Locate the cell with the specified text and output its [X, Y] center coordinate. 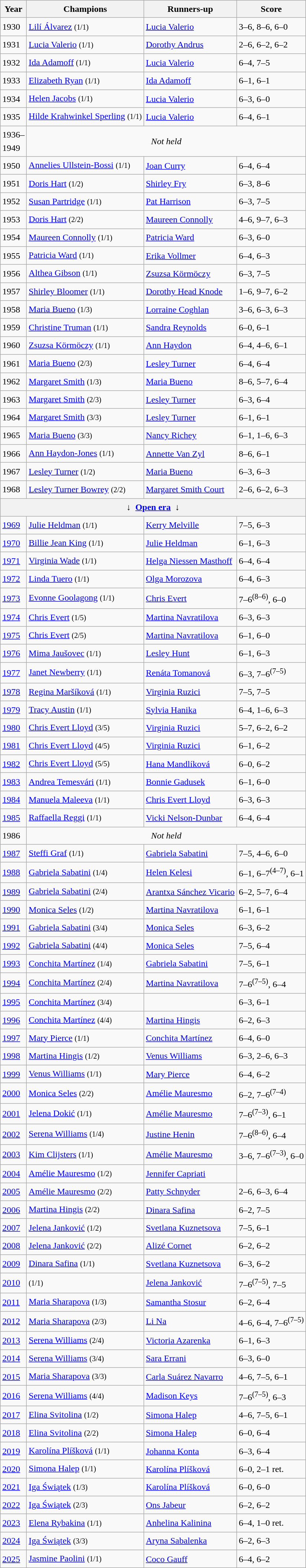
1950 [13, 165]
Sylvia Hanika [190, 710]
1979 [13, 710]
6–3, 7–6(7–5) [271, 672]
Simona Halep (1/1) [85, 1469]
Christine Truman (1/1) [85, 328]
Julie Heldman [190, 543]
2012 [13, 1321]
Maria Bueno (3/3) [85, 436]
1978 [13, 692]
Coco Gauff [190, 1559]
1954 [13, 237]
Chris Evert Lloyd (3/5) [85, 728]
Vicki Nelson-Dunbar [190, 818]
Sara Errani [190, 1359]
1964 [13, 417]
Amélie Mauresmo (1/2) [85, 1174]
1961 [13, 363]
1997 [13, 1038]
Carla Suárez Navarro [190, 1377]
7–6(7–5), 6–4 [271, 983]
1955 [13, 256]
1989 [13, 892]
Chris Evert Lloyd (5/5) [85, 764]
Dinara Safina (1/1) [85, 1264]
Althea Gibson (1/1) [85, 274]
1974 [13, 618]
Chris Evert [190, 598]
7–5, 7–5 [271, 692]
1971 [13, 561]
Annelies Ullstein-Bossi (1/1) [85, 165]
2007 [13, 1228]
3–6, 6–3, 6–3 [271, 310]
6–2, 7–5 [271, 1210]
Patricia Ward [190, 237]
1983 [13, 782]
Aryna Sabalenka [190, 1541]
3–6, 8–6, 6–0 [271, 27]
6–4, 1–6, 6–3 [271, 710]
7–5, 4–6, 6–0 [271, 853]
1999 [13, 1074]
1987 [13, 853]
2022 [13, 1505]
Susan Partridge (1/1) [85, 202]
2010 [13, 1283]
7–5, 6–3 [271, 525]
7–6(7–3), 6–1 [271, 1114]
Janet Newberry (1/1) [85, 672]
Iga Świątek (3/3) [85, 1541]
Anhelina Kalinina [190, 1523]
Ida Adamoff (1/1) [85, 63]
6–2, 7–6(7–4) [271, 1094]
6–2, 5–7, 6–4 [271, 892]
Monica Seles (1/2) [85, 910]
Jelena Janković [190, 1283]
2–6, 6–2, 6–3 [271, 489]
1936–1949 [13, 141]
1969 [13, 525]
Helen Jacobs (1/1) [85, 99]
Zsuzsa Körmöczy [190, 274]
Chris Evert (2/5) [85, 635]
Margaret Smith (2/3) [85, 400]
Johanna Konta [190, 1451]
1994 [13, 983]
Lilí Álvarez (1/1) [85, 27]
1966 [13, 454]
(1/1) [85, 1283]
Maria Bueno (2/3) [85, 363]
Serena Williams (1/4) [85, 1134]
Evonne Goolagong (1/1) [85, 598]
Patty Schnyder [190, 1192]
1984 [13, 800]
2006 [13, 1210]
Conchita Martínez [190, 1038]
Jasmine Paolini (1/1) [85, 1559]
8–6, 5–7, 6–4 [271, 382]
6–2, 6–4 [271, 1303]
1993 [13, 964]
Regina Maršíková (1/1) [85, 692]
Martina Hingis (2/2) [85, 1210]
1990 [13, 910]
Dinara Safina [190, 1210]
1933 [13, 81]
2000 [13, 1094]
4–6, 6–4, 7–6(7–5) [271, 1321]
Patricia Ward (1/1) [85, 256]
1932 [13, 63]
5–7, 6–2, 6–2 [271, 728]
Conchita Martínez (3/4) [85, 1002]
Justine Henin [190, 1134]
Dorothy Head Knode [190, 291]
6–0, 6–1 [271, 328]
Chris Evert Lloyd [190, 800]
Shirley Fry [190, 184]
1976 [13, 653]
Lesley Hunt [190, 653]
Lucia Valerio (1/1) [85, 44]
1998 [13, 1056]
1985 [13, 818]
Arantxa Sánchez Vicario [190, 892]
3–6, 7–6(7–3), 6–0 [271, 1154]
6–1, 1–6, 6–3 [271, 436]
Iga Świątek (2/3) [85, 1505]
Jelena Janković (1/2) [85, 1228]
2023 [13, 1523]
1956 [13, 274]
Elina Svitolina (1/2) [85, 1415]
1992 [13, 946]
Virginia Wade (1/1) [85, 561]
Elena Rybakina (1/1) [85, 1523]
Gabriela Sabatini (1/4) [85, 873]
4–6, 9–7, 6–3 [271, 219]
2003 [13, 1154]
Billie Jean King (1/1) [85, 543]
Nancy Richey [190, 436]
1953 [13, 219]
Victoria Azarenka [190, 1340]
1957 [13, 291]
1968 [13, 489]
2009 [13, 1264]
Chris Evert Lloyd (4/5) [85, 746]
1960 [13, 345]
1951 [13, 184]
Helen Kelesi [190, 873]
Serena Williams (2/4) [85, 1340]
6–4, 1–0 ret. [271, 1523]
Gabriela Sabatini (2/4) [85, 892]
Ida Adamoff [190, 81]
2017 [13, 1415]
6–4, 7–5 [271, 63]
2013 [13, 1340]
2025 [13, 1559]
2020 [13, 1469]
6–0, 6–0 [271, 1487]
Shirley Bloomer (1/1) [85, 291]
Maria Sharapova (1/3) [85, 1303]
Serena Williams (3/4) [85, 1359]
Zsuzsa Körmöczy (1/1) [85, 345]
Chris Evert (1/5) [85, 618]
6–3, 6–1 [271, 1002]
7–5, 6–4 [271, 946]
1977 [13, 672]
Amélie Mauresmo (2/2) [85, 1192]
6–4, 4–6, 6–1 [271, 345]
6–0, 6–2 [271, 764]
Lesley Turner Bowrey (2/2) [85, 489]
Mary Pierce (1/1) [85, 1038]
1959 [13, 328]
Samantha Stosur [190, 1303]
2008 [13, 1246]
Hana Mandlíková [190, 764]
1982 [13, 764]
Doris Hart (1/2) [85, 184]
2005 [13, 1192]
Lorraine Coghlan [190, 310]
Maria Sharapova (3/3) [85, 1377]
Linda Tuero (1/1) [85, 579]
1988 [13, 873]
Manuela Maleeva (1/1) [85, 800]
2002 [13, 1134]
1973 [13, 598]
Ons Jabeur [190, 1505]
1934 [13, 99]
Li Na [190, 1321]
Elina Svitolina (2/2) [85, 1433]
Alizé Cornet [190, 1246]
↓ Open era ↓ [153, 507]
Kim Clijsters (1/1) [85, 1154]
Maureen Connolly (1/1) [85, 237]
1995 [13, 1002]
Jennifer Capriati [190, 1174]
Venus Williams (1/1) [85, 1074]
1935 [13, 117]
2–6, 6–2, 6–2 [271, 44]
2004 [13, 1174]
1958 [13, 310]
Ann Haydon [190, 345]
1931 [13, 44]
Sandra Reynolds [190, 328]
2011 [13, 1303]
7–6(7–5), 7–5 [271, 1283]
1965 [13, 436]
Karolína Plíšková (1/1) [85, 1451]
Maureen Connolly [190, 219]
Jelena Dokić (1/1) [85, 1114]
1975 [13, 635]
Doris Hart (2/2) [85, 219]
Tracy Austin (1/1) [85, 710]
Lesley Turner (1/2) [85, 472]
1963 [13, 400]
2001 [13, 1114]
6–3, 2–6, 6–3 [271, 1056]
2019 [13, 1451]
1996 [13, 1020]
Jelena Janković (2/2) [85, 1246]
Renáta Tomanová [190, 672]
1962 [13, 382]
Kerry Melville [190, 525]
2016 [13, 1396]
8–6, 6–1 [271, 454]
7–6(8–6), 6–0 [271, 598]
1967 [13, 472]
Martina Hingis (1/2) [85, 1056]
2015 [13, 1377]
7–6(7–5), 6–3 [271, 1396]
1986 [13, 836]
6–0, 6–4 [271, 1433]
1981 [13, 746]
Champions [85, 9]
Conchita Martínez (2/4) [85, 983]
Olga Morozova [190, 579]
Monica Seles (2/2) [85, 1094]
Margaret Smith (1/3) [85, 382]
Andrea Temesvári (1/1) [85, 782]
Gabriela Sabatini (3/4) [85, 927]
Mima Jaušovec (1/1) [85, 653]
Julie Heldman (1/1) [85, 525]
Hilde Krahwinkel Sperling (1/1) [85, 117]
1991 [13, 927]
Elizabeth Ryan (1/1) [85, 81]
1972 [13, 579]
6–1, 6–7(4–7), 6–1 [271, 873]
Year [13, 9]
Dorothy Andrus [190, 44]
Raffaella Reggi (1/1) [85, 818]
Maria Bueno (1/3) [85, 310]
Runners-up [190, 9]
Erika Vollmer [190, 256]
1930 [13, 27]
6–4, 6–1 [271, 117]
2014 [13, 1359]
6–3, 8–6 [271, 184]
Ann Haydon-Jones (1/1) [85, 454]
6–1, 6–2 [271, 746]
2021 [13, 1487]
Annette Van Zyl [190, 454]
Maria Sharapova (2/3) [85, 1321]
Conchita Martínez (4/4) [85, 1020]
2–6, 6–3, 6–4 [271, 1192]
Conchita Martínez (1/4) [85, 964]
6–4, 6–0 [271, 1038]
Pat Harrison [190, 202]
Gabriela Sabatini (4/4) [85, 946]
Score [271, 9]
Mary Pierce [190, 1074]
Martina Hingis [190, 1020]
Serena Williams (4/4) [85, 1396]
Joan Curry [190, 165]
1952 [13, 202]
6–0, 2–1 ret. [271, 1469]
1–6, 9–7, 6–2 [271, 291]
Bonnie Gadusek [190, 782]
Margaret Smith Court [190, 489]
2024 [13, 1541]
Margaret Smith (3/3) [85, 417]
7–6(8–6), 6–4 [271, 1134]
1970 [13, 543]
Madison Keys [190, 1396]
Steffi Graf (1/1) [85, 853]
2018 [13, 1433]
1980 [13, 728]
Helga Niessen Masthoff [190, 561]
Iga Świątek (1/3) [85, 1487]
Venus Williams [190, 1056]
